Provide the (X, Y) coordinate of the cell's center where the given text is located.  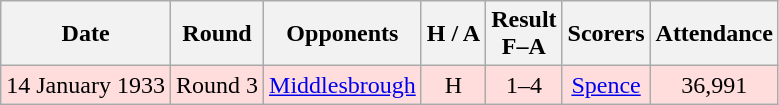
Scorers (606, 34)
Round (216, 34)
H (453, 85)
Date (86, 34)
1–4 (524, 85)
Attendance (714, 34)
Middlesbrough (343, 85)
H / A (453, 34)
36,991 (714, 85)
Opponents (343, 34)
ResultF–A (524, 34)
Spence (606, 85)
14 January 1933 (86, 85)
Round 3 (216, 85)
